Find where the given text appears and provide that cell's center as [x, y] coordinate. 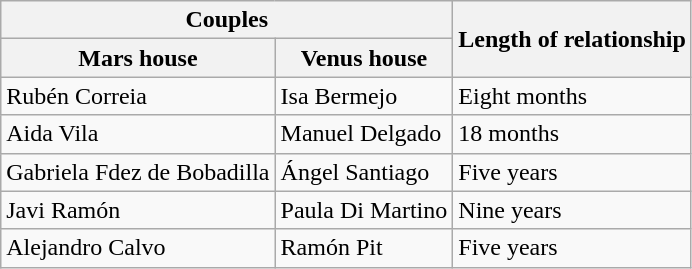
Nine years [572, 210]
Ángel Santiago [364, 172]
Alejandro Calvo [138, 248]
Length of relationship [572, 39]
Paula Di Martino [364, 210]
Rubén Correia [138, 96]
Ramón Pit [364, 248]
Couples [227, 20]
18 months [572, 134]
Aida Vila [138, 134]
Venus house [364, 58]
Eight months [572, 96]
Mars house [138, 58]
Javi Ramón [138, 210]
Isa Bermejo [364, 96]
Gabriela Fdez de Bobadilla [138, 172]
Manuel Delgado [364, 134]
